Search for the cell housing the specified text and yield its [X, Y] center coordinate. 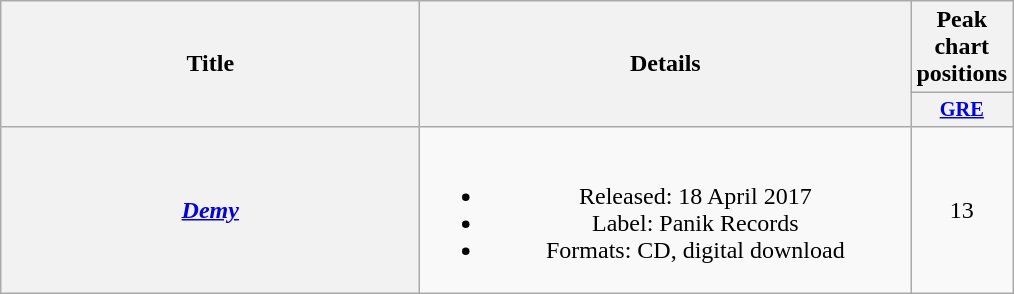
Title [210, 64]
Details [666, 64]
GRE [962, 110]
13 [962, 210]
Peak chart positions [962, 47]
Released: 18 April 2017Label: Panik RecordsFormats: CD, digital download [666, 210]
Demy [210, 210]
